Provide the [x, y] coordinate of the cell's center where the given text is located.  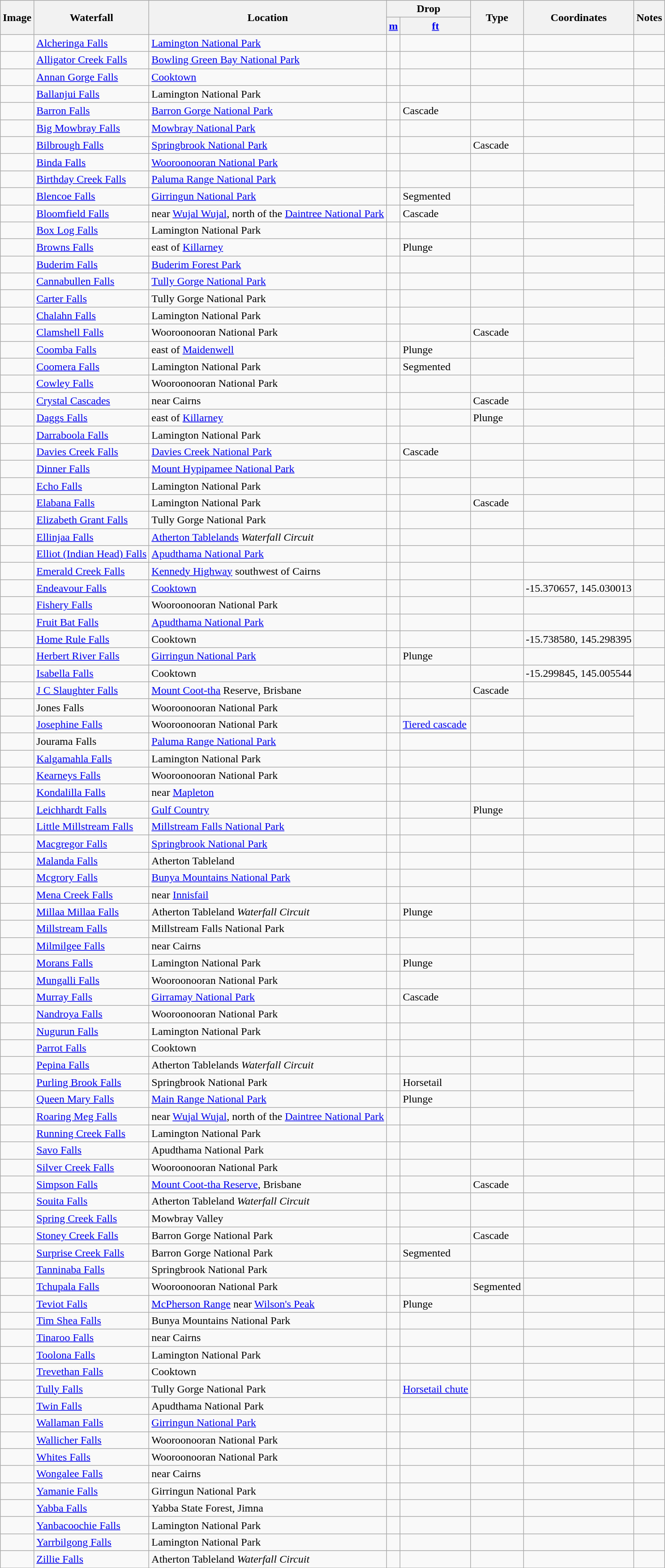
Dinner Falls [91, 469]
-15.370657, 145.030013 [579, 588]
Coomera Falls [91, 367]
Running Creek Falls [91, 1133]
Coomba Falls [91, 350]
Mena Creek Falls [91, 895]
Tully Falls [91, 1389]
east of Maidenwell [268, 350]
Type [497, 17]
Notes [649, 17]
Little Millstream Falls [91, 827]
Silver Creek Falls [91, 1167]
Crystal Cascades [91, 401]
Buderim Forest Park [268, 265]
Cannabullen Falls [91, 282]
Yamanie Falls [91, 1491]
Wallicher Falls [91, 1440]
Carter Falls [91, 299]
Browns Falls [91, 248]
Kalgamahla Falls [91, 759]
Horsetail [435, 1082]
Pepina Falls [91, 1065]
Stoney Creek Falls [91, 1235]
Roaring Meg Falls [91, 1116]
Isabella Falls [91, 673]
Barron Falls [91, 111]
Ellinjaa Falls [91, 537]
Davies Creek National Park [268, 452]
Mount Hypipamee National Park [268, 469]
ft [435, 26]
Jourama Falls [91, 741]
Daggs Falls [91, 418]
near Mapleton [268, 793]
Nugurun Falls [91, 1031]
-15.738580, 145.298395 [579, 639]
Mowbray National Park [268, 128]
Blencoe Falls [91, 196]
McPherson Range near Wilson's Peak [268, 1304]
Purling Brook Falls [91, 1082]
Darraboola Falls [91, 435]
Drop [429, 9]
Girramay National Park [268, 997]
Teviot Falls [91, 1304]
Nandroya Falls [91, 1014]
Box Log Falls [91, 231]
Bowling Green Bay National Park [268, 60]
Main Range National Park [268, 1099]
Fruit Bat Falls [91, 622]
J C Slaughter Falls [91, 690]
Surprise Creek Falls [91, 1252]
Simpson Falls [91, 1184]
Yabba State Forest, Jimna [268, 1508]
Location [268, 17]
Tim Shea Falls [91, 1321]
Atherton Tableland [268, 861]
Queen Mary Falls [91, 1099]
Elizabeth Grant Falls [91, 520]
Buderim Falls [91, 265]
Savo Falls [91, 1150]
Mowbray Valley [268, 1218]
Tiered cascade [435, 724]
Wongalee Falls [91, 1474]
Coordinates [579, 17]
Yarrbilgong Falls [91, 1542]
Kearneys Falls [91, 776]
Alligator Creek Falls [91, 60]
m [393, 26]
Jones Falls [91, 707]
Elliot (Indian Head) Falls [91, 554]
Kondalilla Falls [91, 793]
Emerald Creek Falls [91, 571]
Whites Falls [91, 1457]
Toolona Falls [91, 1355]
Cowley Falls [91, 384]
Leichhardt Falls [91, 810]
Yanbacoochie Falls [91, 1525]
Milmilgee Falls [91, 946]
Home Rule Falls [91, 639]
Yabba Falls [91, 1508]
Echo Falls [91, 486]
Tanninaba Falls [91, 1269]
Malanda Falls [91, 861]
Davies Creek Falls [91, 452]
Annan Gorge Falls [91, 77]
Fishery Falls [91, 605]
Mungalli Falls [91, 980]
Parrot Falls [91, 1048]
Elabana Falls [91, 503]
Bilbrough Falls [91, 145]
Morans Falls [91, 963]
Endeavour Falls [91, 588]
Spring Creek Falls [91, 1218]
near Innisfail [268, 895]
Clamshell Falls [91, 333]
Zillie Falls [91, 1559]
Bloomfield Falls [91, 214]
Souita Falls [91, 1201]
Tchupala Falls [91, 1286]
Binda Falls [91, 162]
Wallaman Falls [91, 1423]
Twin Falls [91, 1406]
Macgregor Falls [91, 844]
Millstream Falls [91, 929]
Ballanjui Falls [91, 94]
Tinaroo Falls [91, 1338]
Gulf Country [268, 810]
Alcheringa Falls [91, 43]
Murray Falls [91, 997]
Kennedy Highway southwest of Cairns [268, 571]
Big Mowbray Falls [91, 128]
Herbert River Falls [91, 656]
Chalahn Falls [91, 316]
Millaa Millaa Falls [91, 912]
Image [17, 17]
Birthday Creek Falls [91, 179]
Mcgrory Falls [91, 878]
Trevethan Falls [91, 1372]
Horsetail chute [435, 1389]
-15.299845, 145.005544 [579, 673]
Waterfall [91, 17]
Josephine Falls [91, 724]
